Output the (x, y) coordinate of the center of the cell containing the given text.  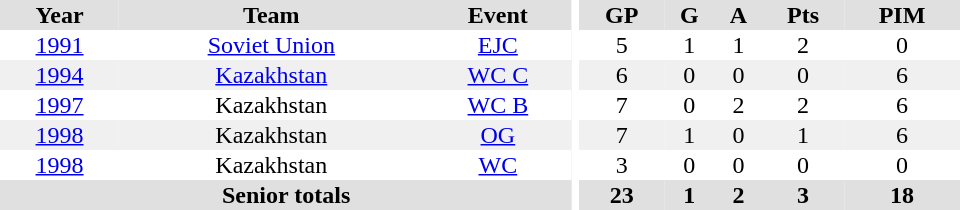
PIM (902, 15)
Senior totals (286, 195)
Soviet Union (271, 45)
Event (498, 15)
Pts (803, 15)
Team (271, 15)
WC (498, 165)
WC C (498, 75)
G (690, 15)
WC B (498, 105)
A (739, 15)
1994 (60, 75)
OG (498, 135)
18 (902, 195)
5 (622, 45)
GP (622, 15)
1991 (60, 45)
Year (60, 15)
EJC (498, 45)
23 (622, 195)
1997 (60, 105)
